Detect which cell encompasses the target text, then output its [X, Y] center coordinate. 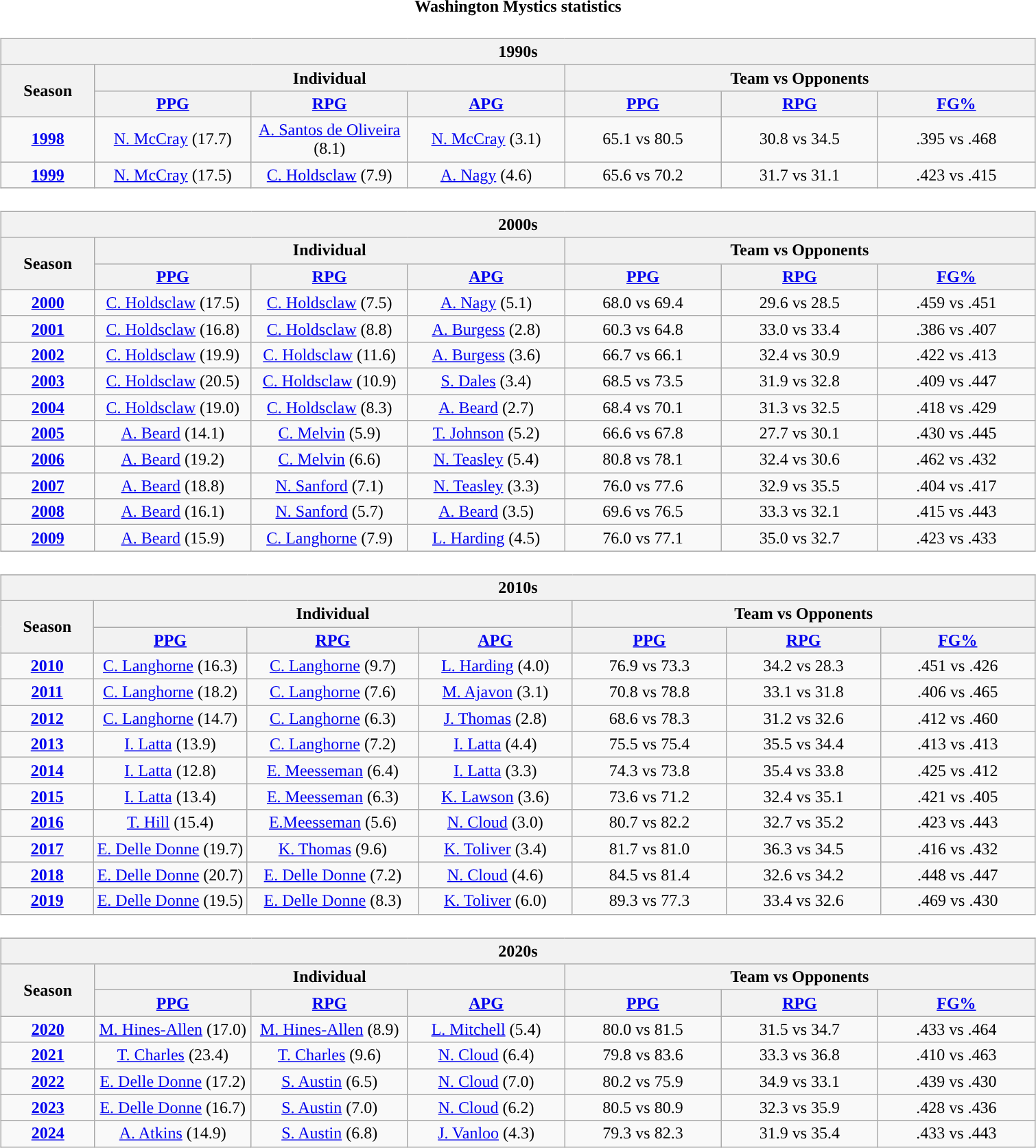
68.5 vs 73.5 [643, 381]
.406 vs .465 [958, 692]
C. Holdsclaw (17.5) [173, 303]
.422 vs .413 [956, 355]
2004 [48, 407]
76.9 vs 73.3 [649, 666]
68.6 vs 78.3 [649, 718]
32.4 vs 35.1 [804, 797]
2014 [47, 771]
.415 vs .443 [956, 512]
2021 [48, 1055]
C. Holdsclaw (19.0) [173, 407]
A. Beard (19.2) [173, 460]
2002 [48, 355]
C. Holdsclaw (16.8) [173, 329]
2000 [48, 303]
2018 [47, 875]
.469 vs .430 [958, 901]
33.0 vs 33.4 [799, 329]
J. Vanloo (4.3) [486, 1134]
66.6 vs 67.8 [643, 434]
A. Nagy (5.1) [486, 303]
84.5 vs 81.4 [649, 875]
32.4 vs 30.6 [799, 460]
.421 vs .405 [958, 797]
79.3 vs 82.3 [643, 1134]
M. Ajavon (3.1) [495, 692]
C. Melvin (6.6) [329, 460]
A. Burgess (2.8) [486, 329]
65.6 vs 70.2 [643, 175]
E. Delle Donne (7.2) [332, 875]
C. Holdsclaw (10.9) [329, 381]
K. Lawson (3.6) [495, 797]
.428 vs .436 [956, 1108]
T. Charles (23.4) [173, 1055]
29.6 vs 28.5 [799, 303]
31.9 vs 35.4 [799, 1134]
35.4 vs 33.8 [804, 771]
E. Delle Donne (19.7) [170, 849]
C. Langhorne (6.3) [332, 718]
E. Delle Donne (20.7) [170, 875]
M. Hines-Allen (17.0) [173, 1029]
I. Latta (4.4) [495, 745]
74.3 vs 73.8 [649, 771]
2019 [47, 901]
34.2 vs 28.3 [804, 666]
C. Langhorne (9.7) [332, 666]
L. Harding (4.5) [486, 538]
2005 [48, 434]
I. Latta (13.9) [170, 745]
C. Langhorne (7.9) [329, 538]
32.4 vs 30.9 [799, 355]
K. Thomas (9.6) [332, 849]
2022 [48, 1081]
79.8 vs 83.6 [643, 1055]
T. Hill (15.4) [170, 823]
.386 vs .407 [956, 329]
2013 [47, 745]
J. Thomas (2.8) [495, 718]
80.0 vs 81.5 [643, 1029]
.459 vs .451 [956, 303]
N. Sanford (7.1) [329, 486]
2009 [48, 538]
2006 [48, 460]
N. Teasley (5.4) [486, 460]
36.3 vs 34.5 [804, 849]
33.1 vs 31.8 [804, 692]
E. Meesseman (6.3) [332, 797]
C. Holdsclaw (7.5) [329, 303]
.439 vs .430 [956, 1081]
32.7 vs 35.2 [804, 823]
31.7 vs 31.1 [799, 175]
N. Cloud (6.2) [486, 1108]
N. McCray (17.5) [173, 175]
80.7 vs 82.2 [649, 823]
C. Langhorne (7.2) [332, 745]
.462 vs .432 [956, 460]
N. McCray (17.7) [173, 139]
I. Latta (13.4) [170, 797]
A. Santos de Oliveira (8.1) [329, 139]
.413 vs .413 [958, 745]
2012 [47, 718]
60.3 vs 64.8 [643, 329]
.395 vs .468 [956, 139]
1999 [48, 175]
68.0 vs 69.4 [643, 303]
2010 [47, 666]
C. Melvin (5.9) [329, 434]
31.5 vs 34.7 [799, 1029]
2023 [48, 1108]
.409 vs .447 [956, 381]
A. Beard (16.1) [173, 512]
80.2 vs 75.9 [643, 1081]
N. Teasley (3.3) [486, 486]
27.7 vs 30.1 [799, 434]
C. Langhorne (7.6) [332, 692]
A. Beard (3.5) [486, 512]
2016 [47, 823]
N. Sanford (5.7) [329, 512]
C. Holdsclaw (7.9) [329, 175]
2017 [47, 849]
81.7 vs 81.0 [649, 849]
C. Langhorne (18.2) [170, 692]
34.9 vs 33.1 [799, 1081]
2007 [48, 486]
S. Austin (6.5) [329, 1081]
N. Cloud (4.6) [495, 875]
30.8 vs 34.5 [799, 139]
2011 [47, 692]
80.5 vs 80.9 [643, 1108]
.404 vs .417 [956, 486]
A. Beard (15.9) [173, 538]
33.3 vs 32.1 [799, 512]
N. Cloud (7.0) [486, 1081]
E. Meesseman (6.4) [332, 771]
33.4 vs 32.6 [804, 901]
E. Delle Donne (19.5) [170, 901]
68.4 vs 70.1 [643, 407]
73.6 vs 71.2 [649, 797]
1998 [48, 139]
.423 vs .433 [956, 538]
C. Holdsclaw (20.5) [173, 381]
2020s [518, 951]
75.5 vs 75.4 [649, 745]
T. Johnson (5.2) [486, 434]
.416 vs .432 [958, 849]
N. McCray (3.1) [486, 139]
.430 vs .445 [956, 434]
.410 vs .463 [956, 1055]
32.9 vs 35.5 [799, 486]
2015 [47, 797]
70.8 vs 78.8 [649, 692]
2003 [48, 381]
S. Dales (3.4) [486, 381]
C. Holdsclaw (8.8) [329, 329]
66.7 vs 66.1 [643, 355]
C. Holdsclaw (19.9) [173, 355]
2000s [518, 224]
E.Meesseman (5.6) [332, 823]
L. Harding (4.0) [495, 666]
A. Beard (14.1) [173, 434]
.451 vs .426 [958, 666]
80.8 vs 78.1 [643, 460]
E. Delle Donne (16.7) [173, 1108]
C. Langhorne (14.7) [170, 718]
N. Cloud (6.4) [486, 1055]
S. Austin (7.0) [329, 1108]
E. Delle Donne (17.2) [173, 1081]
A. Atkins (14.9) [173, 1134]
T. Charles (9.6) [329, 1055]
32.6 vs 34.2 [804, 875]
35.5 vs 34.4 [804, 745]
A. Beard (18.8) [173, 486]
.412 vs .460 [958, 718]
65.1 vs 80.5 [643, 139]
.423 vs .415 [956, 175]
A. Burgess (3.6) [486, 355]
.425 vs .412 [958, 771]
.423 vs .443 [958, 823]
2008 [48, 512]
32.3 vs 35.9 [799, 1108]
2020 [48, 1029]
31.2 vs 32.6 [804, 718]
A. Beard (2.7) [486, 407]
1990s [518, 51]
I. Latta (12.8) [170, 771]
C. Holdsclaw (11.6) [329, 355]
.418 vs .429 [956, 407]
A. Nagy (4.6) [486, 175]
31.9 vs 32.8 [799, 381]
33.3 vs 36.8 [799, 1055]
.448 vs .447 [958, 875]
31.3 vs 32.5 [799, 407]
L. Mitchell (5.4) [486, 1029]
.433 vs .464 [956, 1029]
M. Hines-Allen (8.9) [329, 1029]
.433 vs .443 [956, 1134]
69.6 vs 76.5 [643, 512]
76.0 vs 77.1 [643, 538]
C. Holdsclaw (8.3) [329, 407]
C. Langhorne (16.3) [170, 666]
89.3 vs 77.3 [649, 901]
2024 [48, 1134]
K. Toliver (6.0) [495, 901]
N. Cloud (3.0) [495, 823]
K. Toliver (3.4) [495, 849]
S. Austin (6.8) [329, 1134]
I. Latta (3.3) [495, 771]
2001 [48, 329]
E. Delle Donne (8.3) [332, 901]
76.0 vs 77.6 [643, 486]
35.0 vs 32.7 [799, 538]
2010s [518, 587]
